Capture the cell that displays the provided text and extract its (X, Y) central coordinate. 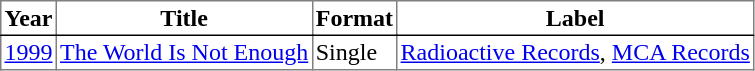
Format (354, 18)
Single (354, 52)
Label (576, 18)
Title (184, 18)
Year (29, 18)
1999 (29, 52)
The World Is Not Enough (184, 52)
Radioactive Records, MCA Records (576, 52)
